Provide the [X, Y] coordinate of the cell's center where the given text is located.  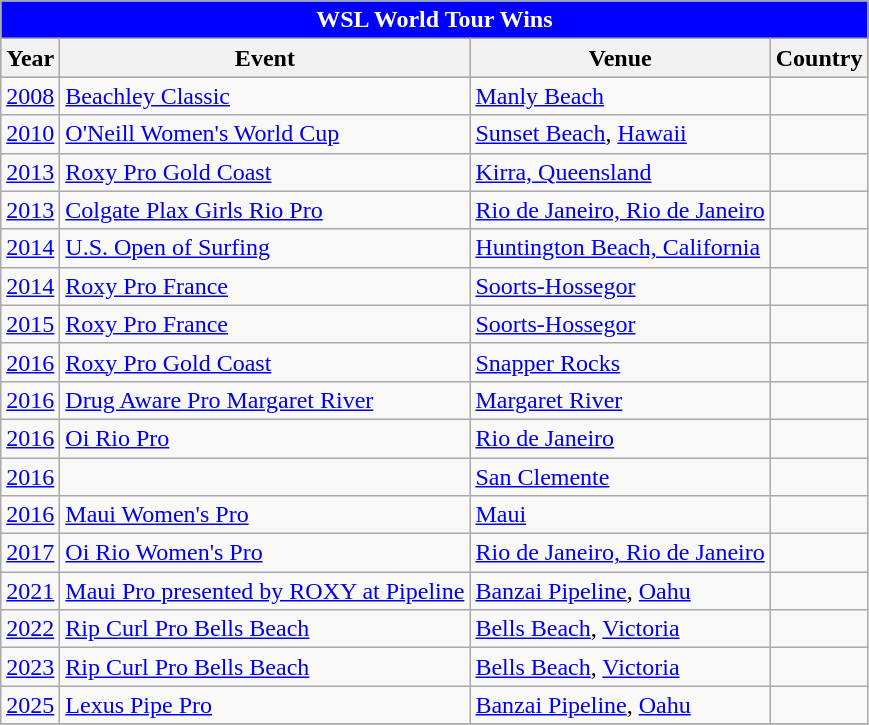
Country [819, 58]
Maui Women's Pro [265, 515]
2010 [30, 134]
Lexus Pipe Pro [265, 705]
2022 [30, 629]
Kirra, Queensland [620, 172]
U.S. Open of Surfing [265, 248]
Year [30, 58]
Oi Rio Pro [265, 438]
Huntington Beach, California [620, 248]
Colgate Plax Girls Rio Pro [265, 210]
2015 [30, 324]
O'Neill Women's World Cup [265, 134]
2008 [30, 96]
Margaret River [620, 400]
2021 [30, 591]
Rio de Janeiro [620, 438]
Event [265, 58]
Beachley Classic [265, 96]
Snapper Rocks [620, 362]
2017 [30, 553]
Maui [620, 515]
Manly Beach [620, 96]
Venue [620, 58]
Drug Aware Pro Margaret River [265, 400]
Sunset Beach, Hawaii [620, 134]
2025 [30, 705]
Maui Pro presented by ROXY at Pipeline [265, 591]
WSL World Tour Wins [434, 20]
Oi Rio Women's Pro [265, 553]
2023 [30, 667]
San Clemente [620, 477]
